Scan for the cell matching the given text and deliver its (X, Y) coordinate at center. 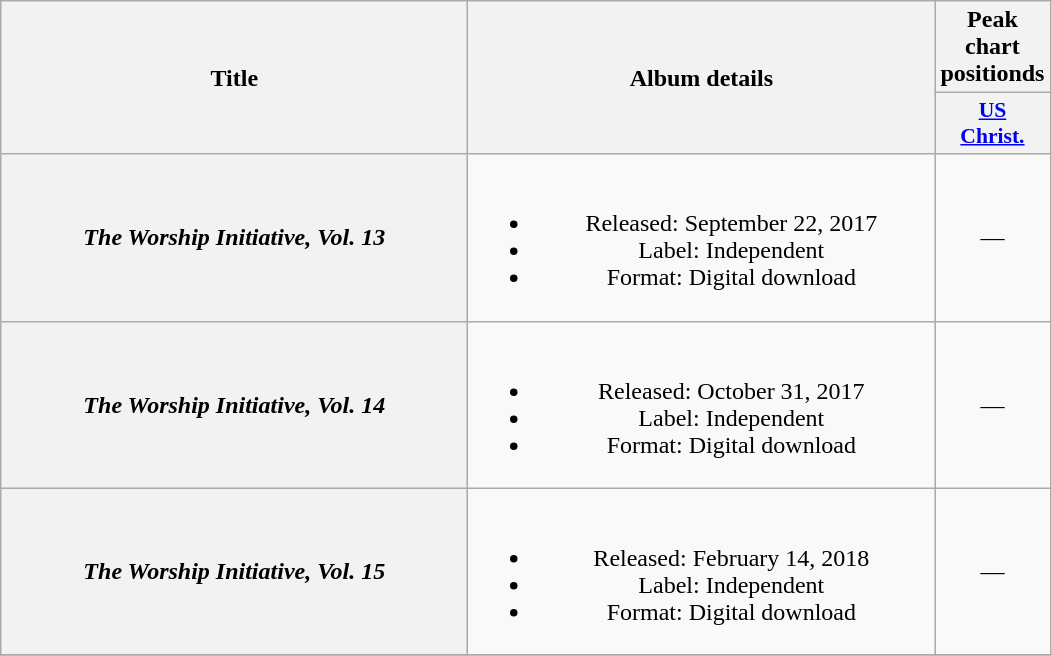
Released: October 31, 2017Label: IndependentFormat: Digital download (702, 404)
Album details (702, 78)
The Worship Initiative, Vol. 15 (234, 572)
Released: September 22, 2017Label: IndependentFormat: Digital download (702, 238)
USChrist. (992, 124)
Title (234, 78)
The Worship Initiative, Vol. 13 (234, 238)
The Worship Initiative, Vol. 14 (234, 404)
Released: February 14, 2018Label: IndependentFormat: Digital download (702, 572)
Peak chart positionds (992, 47)
